Determine the [X, Y] coordinate at the center of the cell enclosing the given text.  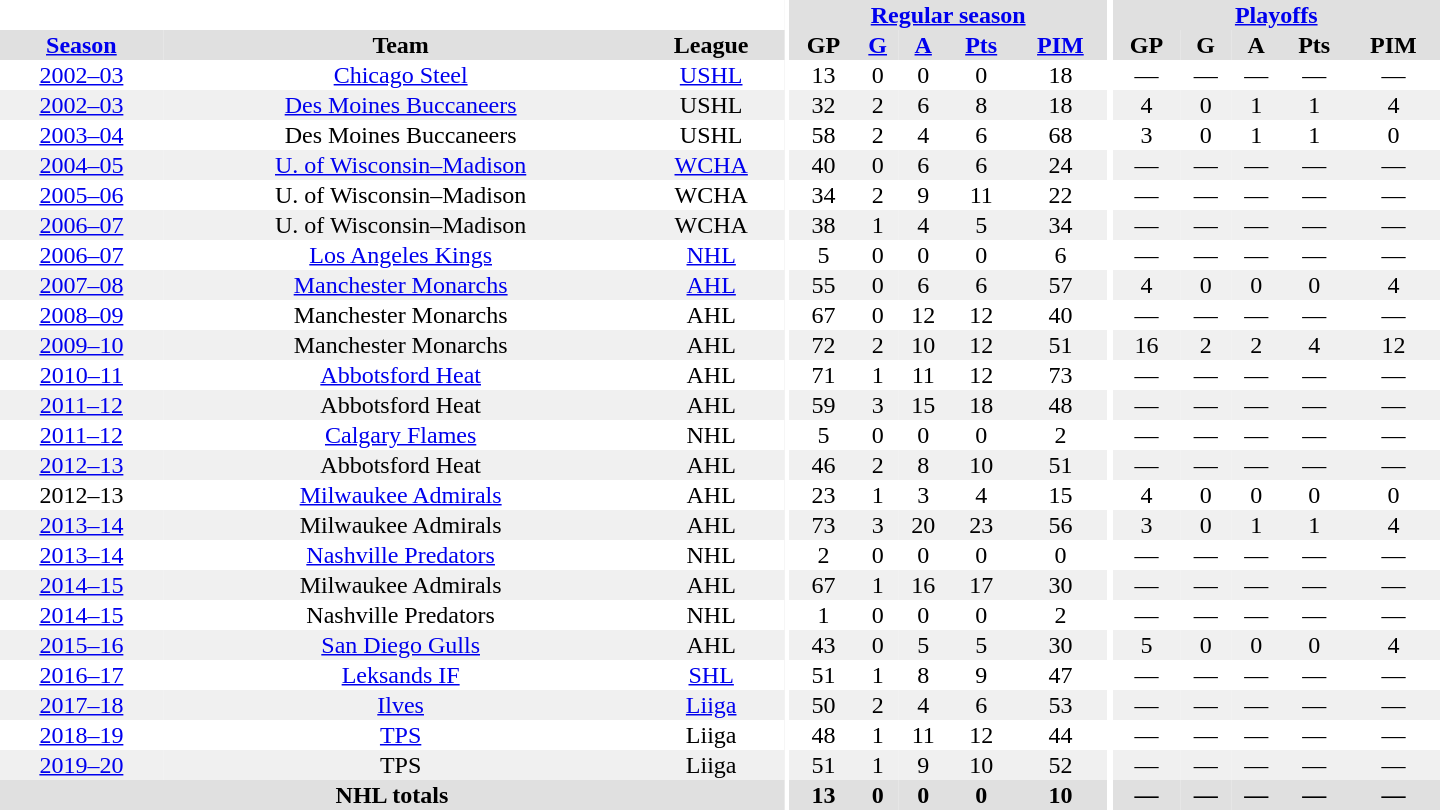
2010–11 [82, 375]
2017–18 [82, 705]
20 [924, 525]
Leksands IF [401, 675]
2005–06 [82, 195]
Playoffs [1276, 15]
43 [823, 645]
2015–16 [82, 645]
32 [823, 105]
72 [823, 345]
Regular season [948, 15]
46 [823, 465]
71 [823, 375]
Chicago Steel [401, 75]
47 [1060, 675]
2004–05 [82, 165]
53 [1060, 705]
56 [1060, 525]
38 [823, 225]
Los Angeles Kings [401, 255]
San Diego Gulls [401, 645]
NHL totals [392, 795]
2007–08 [82, 285]
2019–20 [82, 765]
52 [1060, 765]
59 [823, 405]
22 [1060, 195]
2016–17 [82, 675]
Season [82, 45]
2009–10 [82, 345]
SHL [712, 675]
2018–19 [82, 735]
58 [823, 135]
24 [1060, 165]
44 [1060, 735]
League [712, 45]
Calgary Flames [401, 435]
50 [823, 705]
2003–04 [82, 135]
68 [1060, 135]
Ilves [401, 705]
2008–09 [82, 315]
57 [1060, 285]
Team [401, 45]
17 [980, 585]
55 [823, 285]
